Capture the cell that displays the provided text and extract its (X, Y) central coordinate. 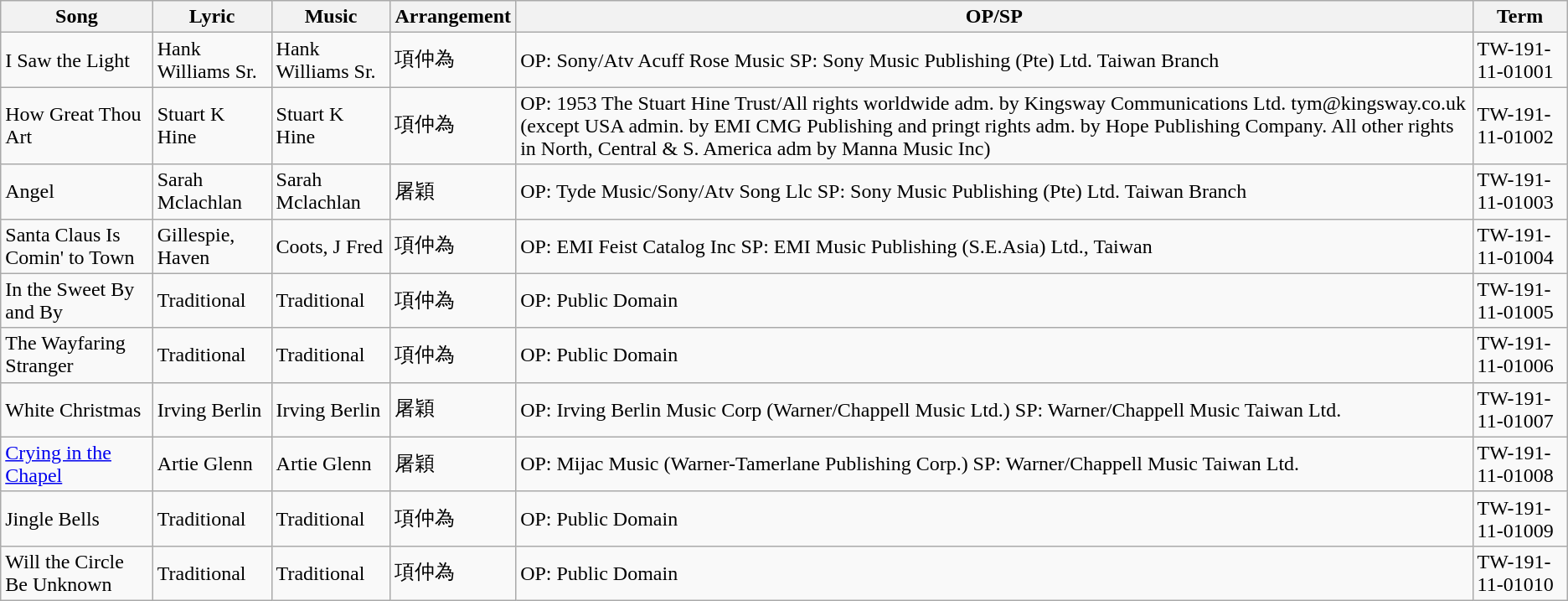
White Christmas (77, 409)
Gillespie, Haven (212, 246)
TW-191-11-01007 (1519, 409)
Coots, J Fred (331, 246)
Arrangement (453, 17)
Jingle Bells (77, 518)
TW-191-11-01004 (1519, 246)
Term (1519, 17)
Will the Circle Be Unknown (77, 573)
TW-191-11-01005 (1519, 300)
TW-191-11-01009 (1519, 518)
TW-191-11-01003 (1519, 191)
OP/SP (994, 17)
I Saw the Light (77, 60)
TW-191-11-01010 (1519, 573)
TW-191-11-01006 (1519, 355)
Angel (77, 191)
OP: EMI Feist Catalog Inc SP: EMI Music Publishing (S.E.Asia) Ltd., Taiwan (994, 246)
TW-191-11-01008 (1519, 464)
OP: Irving Berlin Music Corp (Warner/Chappell Music Ltd.) SP: Warner/Chappell Music Taiwan Ltd. (994, 409)
TW-191-11-01001 (1519, 60)
OP: Sony/Atv Acuff Rose Music SP: Sony Music Publishing (Pte) Ltd. Taiwan Branch (994, 60)
TW-191-11-01002 (1519, 126)
The Wayfaring Stranger (77, 355)
How Great Thou Art (77, 126)
Lyric (212, 17)
In the Sweet By and By (77, 300)
OP: Mijac Music (Warner-Tamerlane Publishing Corp.) SP: Warner/Chappell Music Taiwan Ltd. (994, 464)
OP: Tyde Music/Sony/Atv Song Llc SP: Sony Music Publishing (Pte) Ltd. Taiwan Branch (994, 191)
Santa Claus Is Comin' to Town (77, 246)
Music (331, 17)
Song (77, 17)
Crying in the Chapel (77, 464)
